Output the [X, Y] coordinate of the center of the cell containing the given text.  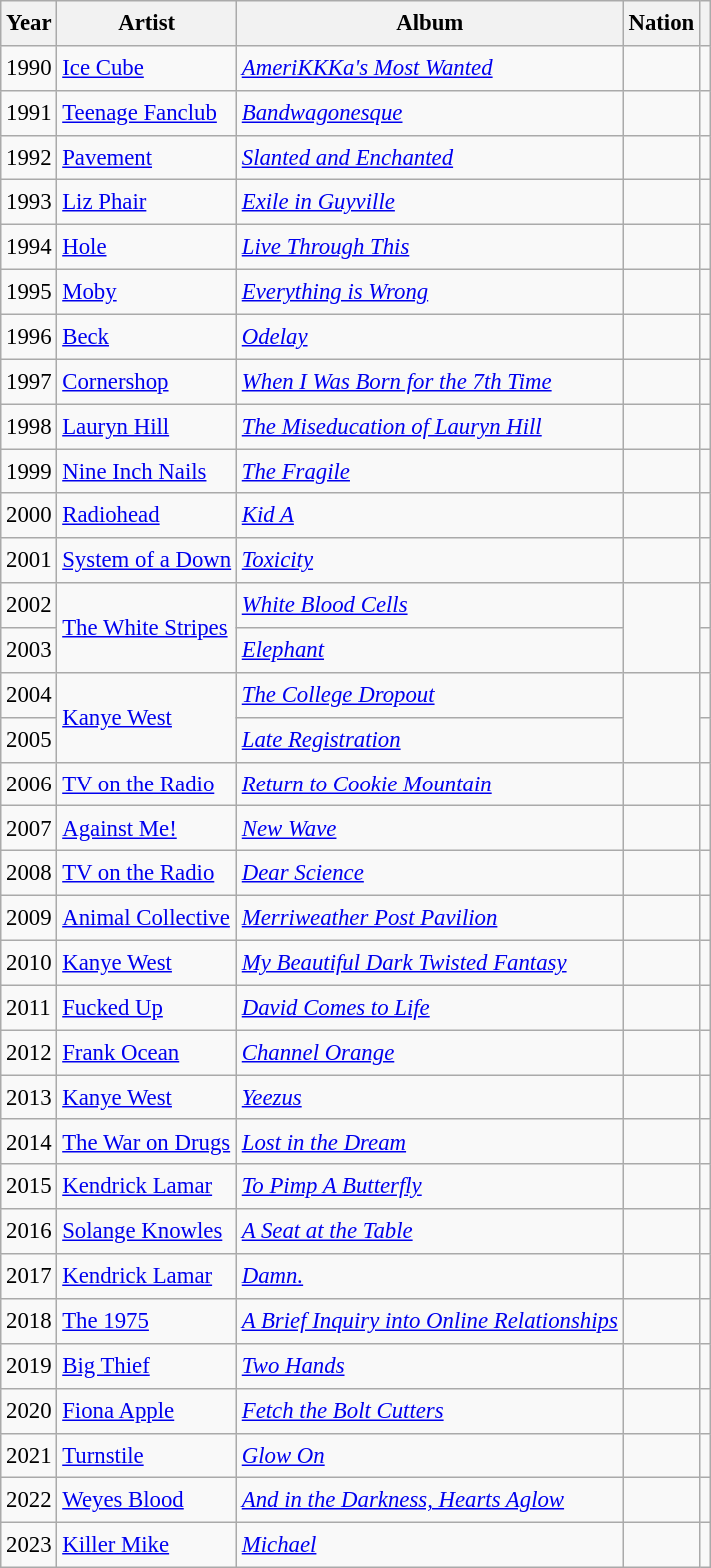
Radiohead [147, 516]
2005 [29, 740]
2021 [29, 1455]
Liz Phair [147, 202]
Cornershop [147, 382]
2018 [29, 1321]
Lauryn Hill [147, 426]
1999 [29, 472]
1994 [29, 248]
1998 [29, 426]
Weyes Blood [147, 1501]
2007 [29, 829]
2010 [29, 963]
2001 [29, 560]
2008 [29, 873]
Ice Cube [147, 68]
Michael [430, 1545]
Teenage Fanclub [147, 114]
Moby [147, 292]
2002 [29, 606]
Animal Collective [147, 919]
1993 [29, 202]
Lost in the Dream [430, 1143]
Yeezus [430, 1097]
1997 [29, 382]
2006 [29, 784]
2022 [29, 1501]
Late Registration [430, 740]
New Wave [430, 829]
And in the Darkness, Hearts Aglow [430, 1501]
Glow On [430, 1455]
Dear Science [430, 873]
Pavement [147, 158]
To Pimp A Butterfly [430, 1187]
Nine Inch Nails [147, 472]
The Fragile [430, 472]
Slanted and Enchanted [430, 158]
2023 [29, 1545]
A Seat at the Table [430, 1231]
The War on Drugs [147, 1143]
2016 [29, 1231]
Bandwagonesque [430, 114]
The White Stripes [147, 628]
Two Hands [430, 1367]
2019 [29, 1367]
2013 [29, 1097]
2017 [29, 1277]
2004 [29, 696]
2020 [29, 1411]
Merriweather Post Pavilion [430, 919]
Live Through This [430, 248]
Beck [147, 336]
2003 [29, 650]
Killer Mike [147, 1545]
Nation [661, 24]
1996 [29, 336]
Everything is Wrong [430, 292]
Odelay [430, 336]
The College Dropout [430, 696]
1991 [29, 114]
Fiona Apple [147, 1411]
Hole [147, 248]
When I Was Born for the 7th Time [430, 382]
White Blood Cells [430, 606]
Big Thief [147, 1367]
A Brief Inquiry into Online Relationships [430, 1321]
Album [430, 24]
Kid A [430, 516]
Frank Ocean [147, 1053]
Fetch the Bolt Cutters [430, 1411]
AmeriKKKa's Most Wanted [430, 68]
1992 [29, 158]
2015 [29, 1187]
Exile in Guyville [430, 202]
Elephant [430, 650]
Solange Knowles [147, 1231]
Fucked Up [147, 1007]
My Beautiful Dark Twisted Fantasy [430, 963]
1995 [29, 292]
Channel Orange [430, 1053]
David Comes to Life [430, 1007]
2011 [29, 1007]
Damn. [430, 1277]
2009 [29, 919]
System of a Down [147, 560]
Return to Cookie Mountain [430, 784]
Turnstile [147, 1455]
The Miseducation of Lauryn Hill [430, 426]
Year [29, 24]
2012 [29, 1053]
Artist [147, 24]
2000 [29, 516]
Toxicity [430, 560]
1990 [29, 68]
The 1975 [147, 1321]
Against Me! [147, 829]
2014 [29, 1143]
